For the text-containing cell, return its midpoint in [x, y] coordinate format. 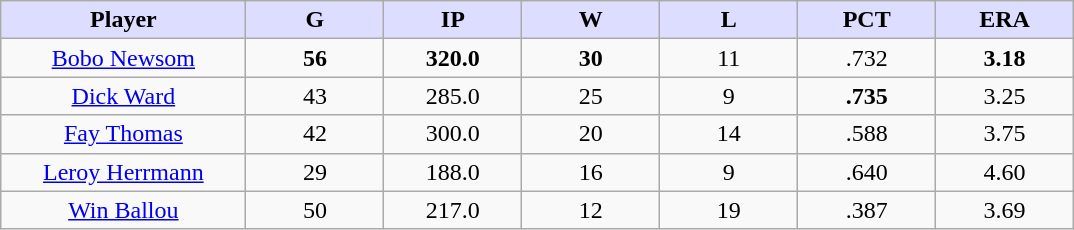
3.69 [1005, 210]
43 [315, 96]
.640 [867, 172]
4.60 [1005, 172]
Leroy Herrmann [124, 172]
188.0 [453, 172]
Player [124, 20]
29 [315, 172]
30 [591, 58]
12 [591, 210]
3.18 [1005, 58]
217.0 [453, 210]
.732 [867, 58]
Win Ballou [124, 210]
.387 [867, 210]
56 [315, 58]
285.0 [453, 96]
Fay Thomas [124, 134]
.588 [867, 134]
25 [591, 96]
Bobo Newsom [124, 58]
PCT [867, 20]
320.0 [453, 58]
.735 [867, 96]
L [729, 20]
300.0 [453, 134]
20 [591, 134]
16 [591, 172]
IP [453, 20]
50 [315, 210]
19 [729, 210]
3.75 [1005, 134]
11 [729, 58]
G [315, 20]
14 [729, 134]
W [591, 20]
3.25 [1005, 96]
42 [315, 134]
Dick Ward [124, 96]
ERA [1005, 20]
